Search for the cell housing the specified text and yield its (x, y) center coordinate. 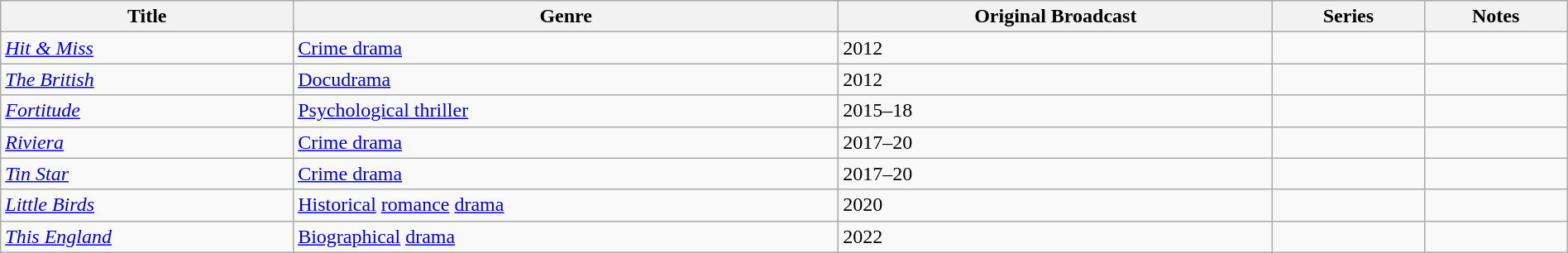
Hit & Miss (147, 48)
Fortitude (147, 111)
Tin Star (147, 174)
Title (147, 17)
2015–18 (1055, 111)
Original Broadcast (1055, 17)
Biographical drama (566, 236)
Notes (1495, 17)
2022 (1055, 236)
Little Birds (147, 205)
Riviera (147, 142)
Historical romance drama (566, 205)
Psychological thriller (566, 111)
The British (147, 79)
Docudrama (566, 79)
Series (1348, 17)
2020 (1055, 205)
This England (147, 236)
Genre (566, 17)
